Output the (x, y) coordinate of the center of the cell containing the given text.  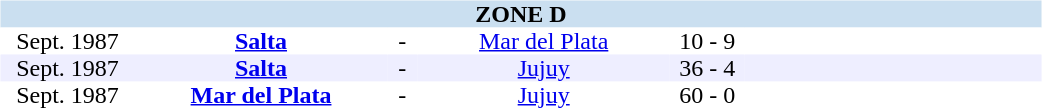
36 - 4 (707, 68)
10 - 9 (707, 42)
ZONE D (520, 14)
60 - 0 (707, 96)
